Determine the (X, Y) coordinate at the center of the cell enclosing the given text.  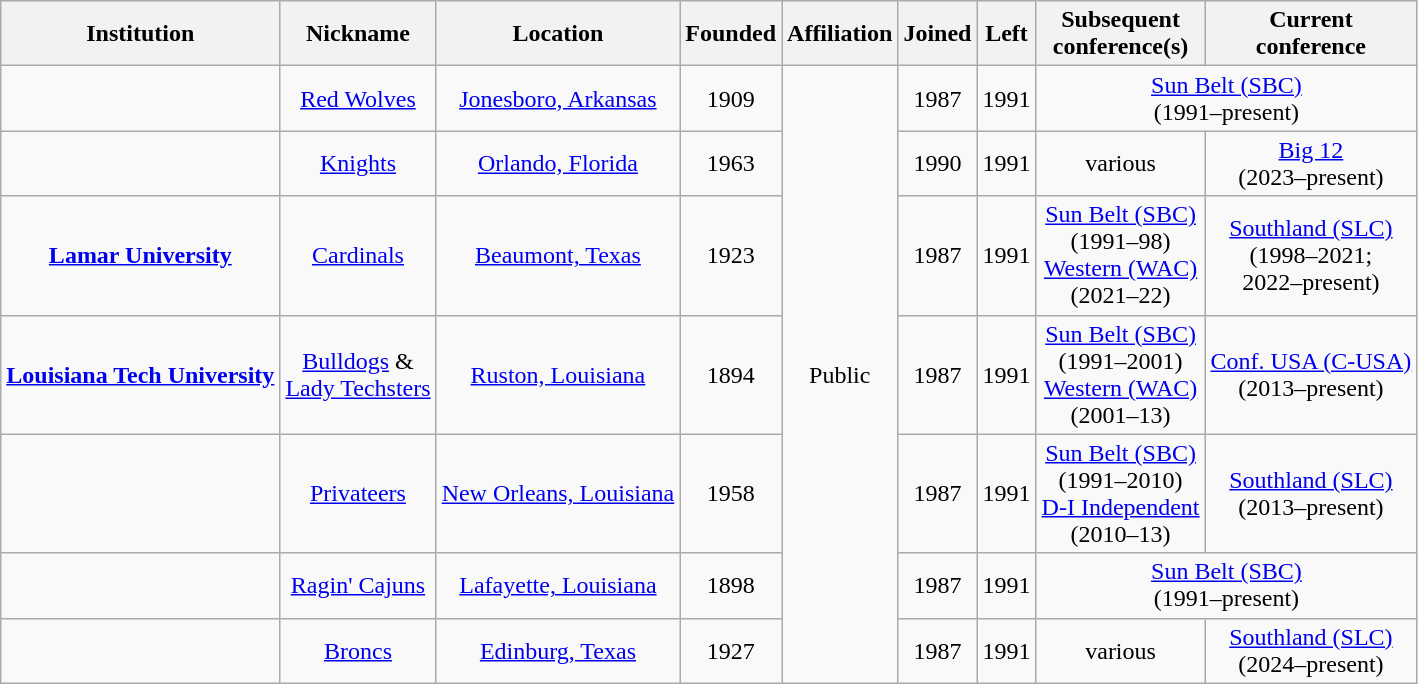
1927 (731, 650)
Beaumont, Texas (558, 256)
Bulldogs &Lady Techsters (358, 374)
New Orleans, Louisiana (558, 494)
Ragin' Cajuns (358, 586)
Sun Belt (SBC)(1991–2010)D-I Independent(2010–13) (1120, 494)
Privateers (358, 494)
Founded (731, 34)
Knights (358, 164)
Public (840, 374)
Affiliation (840, 34)
Lamar University (140, 256)
Jonesboro, Arkansas (558, 98)
Southland (SLC)(2024–present) (1311, 650)
Edinburg, Texas (558, 650)
Left (1006, 34)
Location (558, 34)
1909 (731, 98)
Conf. USA (C-USA)(2013–present) (1311, 374)
1898 (731, 586)
Broncs (358, 650)
1958 (731, 494)
Southland (SLC)(2013–present) (1311, 494)
1990 (938, 164)
Big 12(2023–present) (1311, 164)
1923 (731, 256)
Sun Belt (SBC)(1991–2001)Western (WAC)(2001–13) (1120, 374)
Red Wolves (358, 98)
Louisiana Tech University (140, 374)
Cardinals (358, 256)
Sun Belt (SBC)(1991–98)Western (WAC)(2021–22) (1120, 256)
Joined (938, 34)
Orlando, Florida (558, 164)
1894 (731, 374)
Nickname (358, 34)
1963 (731, 164)
Ruston, Louisiana (558, 374)
Currentconference (1311, 34)
Institution (140, 34)
Southland (SLC)(1998–2021;2022–present) (1311, 256)
Subsequentconference(s) (1120, 34)
Lafayette, Louisiana (558, 586)
